Locate the cell with the specified text and output its [x, y] center coordinate. 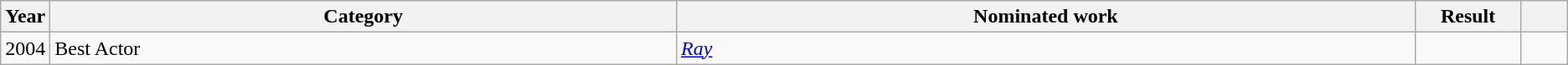
Result [1467, 17]
Ray [1046, 48]
Nominated work [1046, 17]
Category [364, 17]
Best Actor [364, 48]
Year [25, 17]
2004 [25, 48]
